Provide the [x, y] coordinate of the cell's center where the given text is located.  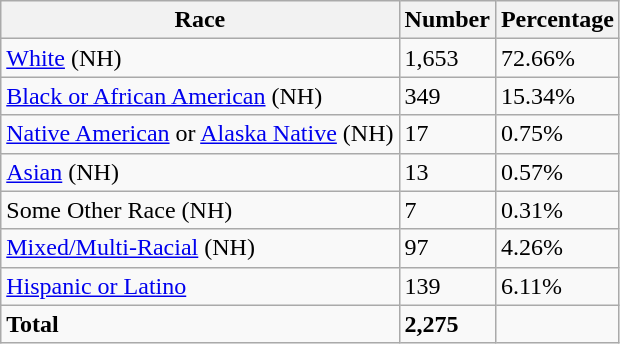
Black or African American (NH) [200, 96]
139 [447, 286]
97 [447, 248]
Race [200, 20]
349 [447, 96]
Percentage [557, 20]
White (NH) [200, 58]
0.57% [557, 172]
Mixed/Multi-Racial (NH) [200, 248]
13 [447, 172]
Hispanic or Latino [200, 286]
Native American or Alaska Native (NH) [200, 134]
17 [447, 134]
Total [200, 324]
72.66% [557, 58]
Asian (NH) [200, 172]
Number [447, 20]
7 [447, 210]
0.31% [557, 210]
6.11% [557, 286]
0.75% [557, 134]
15.34% [557, 96]
4.26% [557, 248]
1,653 [447, 58]
2,275 [447, 324]
Some Other Race (NH) [200, 210]
